Detect which cell encompasses the target text, then output its [X, Y] center coordinate. 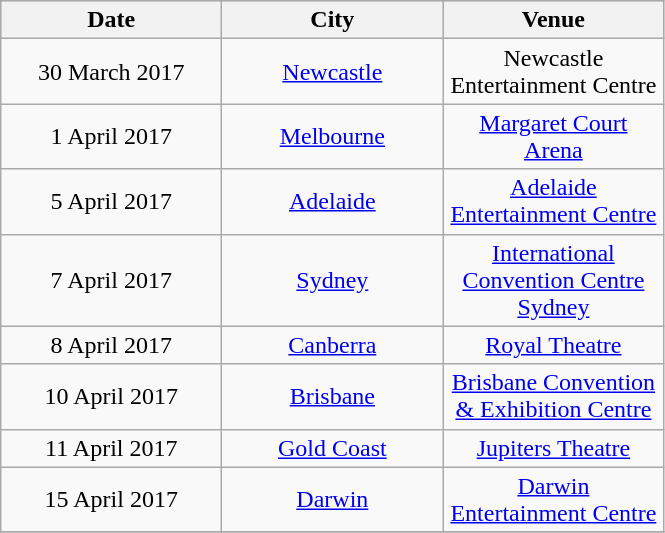
Darwin [332, 500]
Date [112, 20]
Canberra [332, 345]
Brisbane [332, 396]
15 April 2017 [112, 500]
Melbourne [332, 136]
Brisbane Convention & Exhibition Centre [554, 396]
8 April 2017 [112, 345]
City [332, 20]
10 April 2017 [112, 396]
Newcastle Entertainment Centre [554, 72]
Darwin Entertainment Centre [554, 500]
Sydney [332, 280]
1 April 2017 [112, 136]
7 April 2017 [112, 280]
Adelaide [332, 202]
Gold Coast [332, 448]
Margaret Court Arena [554, 136]
International Convention Centre Sydney [554, 280]
Jupiters Theatre [554, 448]
Newcastle [332, 72]
11 April 2017 [112, 448]
Venue [554, 20]
Royal Theatre [554, 345]
Adelaide Entertainment Centre [554, 202]
30 March 2017 [112, 72]
5 April 2017 [112, 202]
